Pinpoint the cell where the given text exists, returning its (x, y) midpoint coordinate. 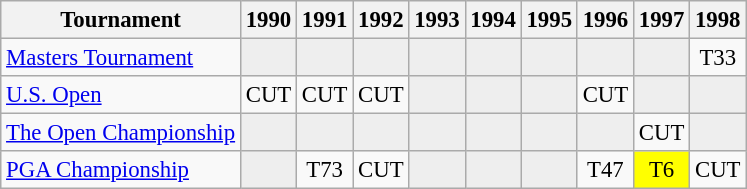
1993 (437, 20)
Masters Tournament (121, 58)
1998 (718, 20)
1990 (268, 20)
1991 (325, 20)
T73 (325, 170)
The Open Championship (121, 133)
U.S. Open (121, 95)
T33 (718, 58)
1995 (549, 20)
Tournament (121, 20)
T6 (661, 170)
1997 (661, 20)
1992 (381, 20)
1996 (605, 20)
1994 (493, 20)
PGA Championship (121, 170)
T47 (605, 170)
